From the cell containing the given text, extract its center point as (X, Y) coordinate. 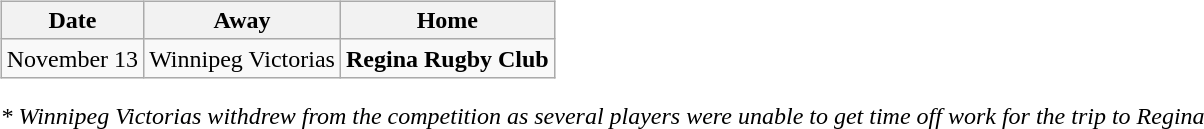
November 13 (72, 58)
Winnipeg Victorias (242, 58)
Date (72, 20)
Home (447, 20)
Regina Rugby Club (447, 58)
Away (242, 20)
